Capture the cell that displays the provided text and extract its (X, Y) central coordinate. 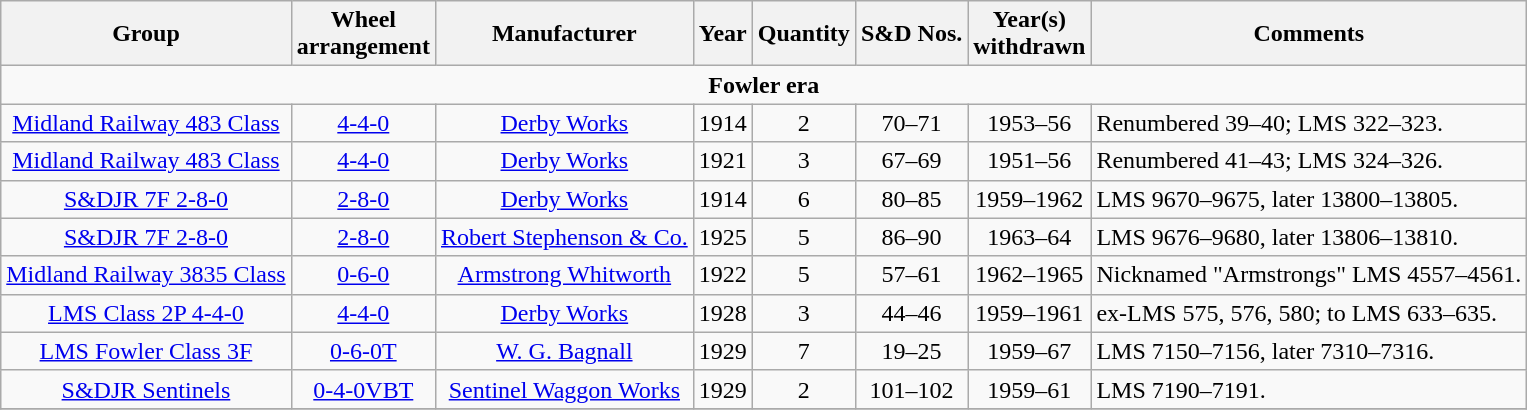
Manufacturer (564, 34)
1959–1962 (1030, 199)
1959–1961 (1030, 313)
W. G. Bagnall (564, 351)
Renumbered 41–43; LMS 324–326. (1309, 161)
Nicknamed "Armstrongs" LMS 4557–4561. (1309, 275)
44–46 (911, 313)
Year (722, 34)
7 (804, 351)
Robert Stephenson & Co. (564, 237)
Wheelarrangement (363, 34)
1962–1965 (1030, 275)
Comments (1309, 34)
0-6-0 (363, 275)
1953–56 (1030, 123)
86–90 (911, 237)
67–69 (911, 161)
0-4-0VBT (363, 389)
1921 (722, 161)
0-6-0T (363, 351)
1959–67 (1030, 351)
6 (804, 199)
19–25 (911, 351)
1922 (722, 275)
S&DJR Sentinels (146, 389)
LMS 7150–7156, later 7310–7316. (1309, 351)
LMS Fowler Class 3F (146, 351)
57–61 (911, 275)
LMS 9676–9680, later 13806–13810. (1309, 237)
1928 (722, 313)
Fowler era (764, 85)
ex-LMS 575, 576, 580; to LMS 633–635. (1309, 313)
Group (146, 34)
Renumbered 39–40; LMS 322–323. (1309, 123)
1963–64 (1030, 237)
1951–56 (1030, 161)
Year(s)withdrawn (1030, 34)
1925 (722, 237)
1959–61 (1030, 389)
LMS 7190–7191. (1309, 389)
80–85 (911, 199)
Armstrong Whitworth (564, 275)
Sentinel Waggon Works (564, 389)
70–71 (911, 123)
LMS Class 2P 4-4-0 (146, 313)
Midland Railway 3835 Class (146, 275)
LMS 9670–9675, later 13800–13805. (1309, 199)
S&D Nos. (911, 34)
Quantity (804, 34)
101–102 (911, 389)
